Search for the cell housing the specified text and yield its [X, Y] center coordinate. 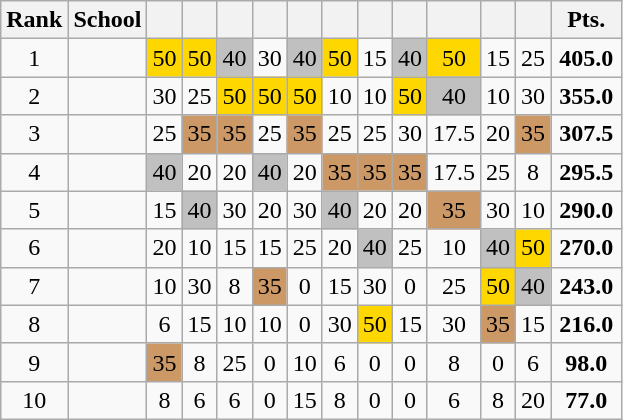
270.0 [586, 248]
9 [34, 362]
77.0 [586, 400]
290.0 [586, 210]
3 [34, 134]
2 [34, 96]
216.0 [586, 324]
5 [34, 210]
98.0 [586, 362]
Rank [34, 20]
4 [34, 172]
355.0 [586, 96]
School [108, 20]
Pts. [586, 20]
405.0 [586, 58]
295.5 [586, 172]
1 [34, 58]
7 [34, 286]
307.5 [586, 134]
243.0 [586, 286]
